Pinpoint the cell where the given text exists, returning its [x, y] midpoint coordinate. 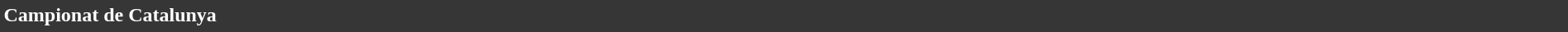
Campionat de Catalunya [784, 15]
